Return the (x, y) coordinate for the center point of the cell that contains the specified text.  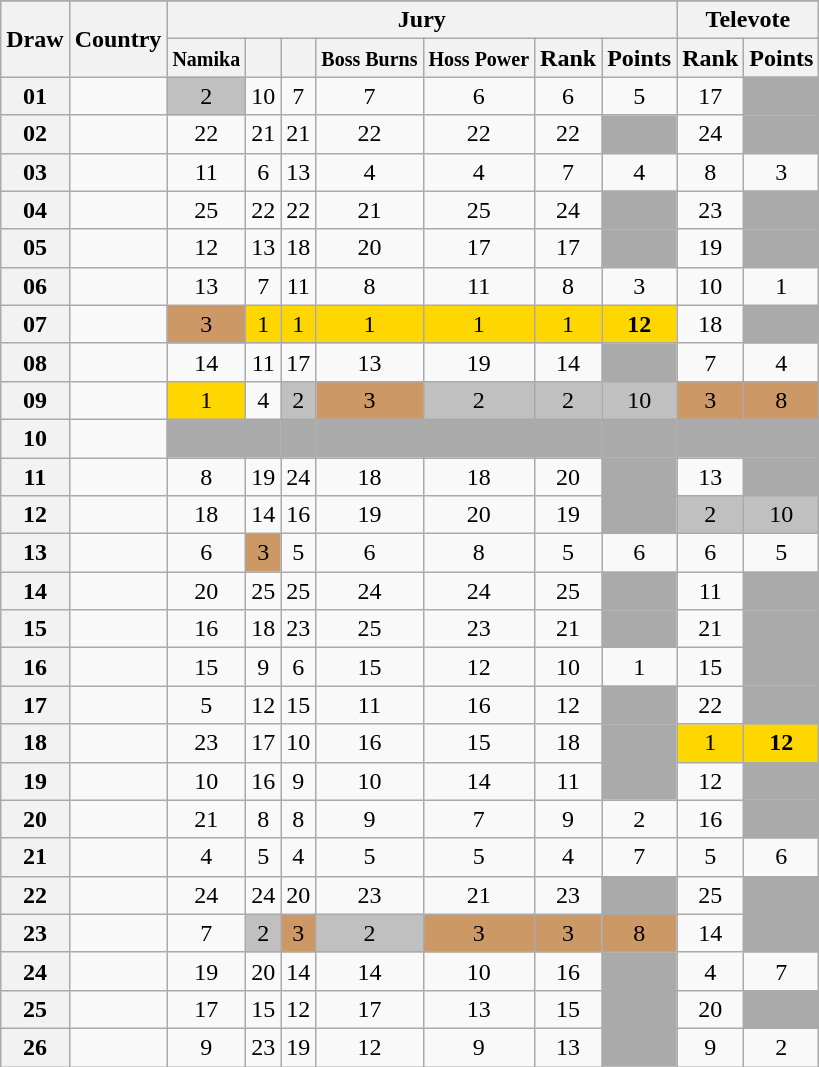
05 (35, 248)
Televote (748, 20)
02 (35, 134)
Boss Burns (370, 58)
Draw (35, 39)
03 (35, 172)
Hoss Power (479, 58)
01 (35, 96)
09 (35, 400)
26 (35, 1047)
07 (35, 324)
Country (118, 39)
Jury (422, 20)
08 (35, 362)
06 (35, 286)
04 (35, 210)
Namika (206, 58)
